Locate the cell with the specified text and output its (x, y) center coordinate. 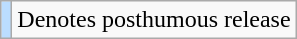
Denotes posthumous release (154, 20)
